Provide the (X, Y) coordinate of the cell's center where the given text is located.  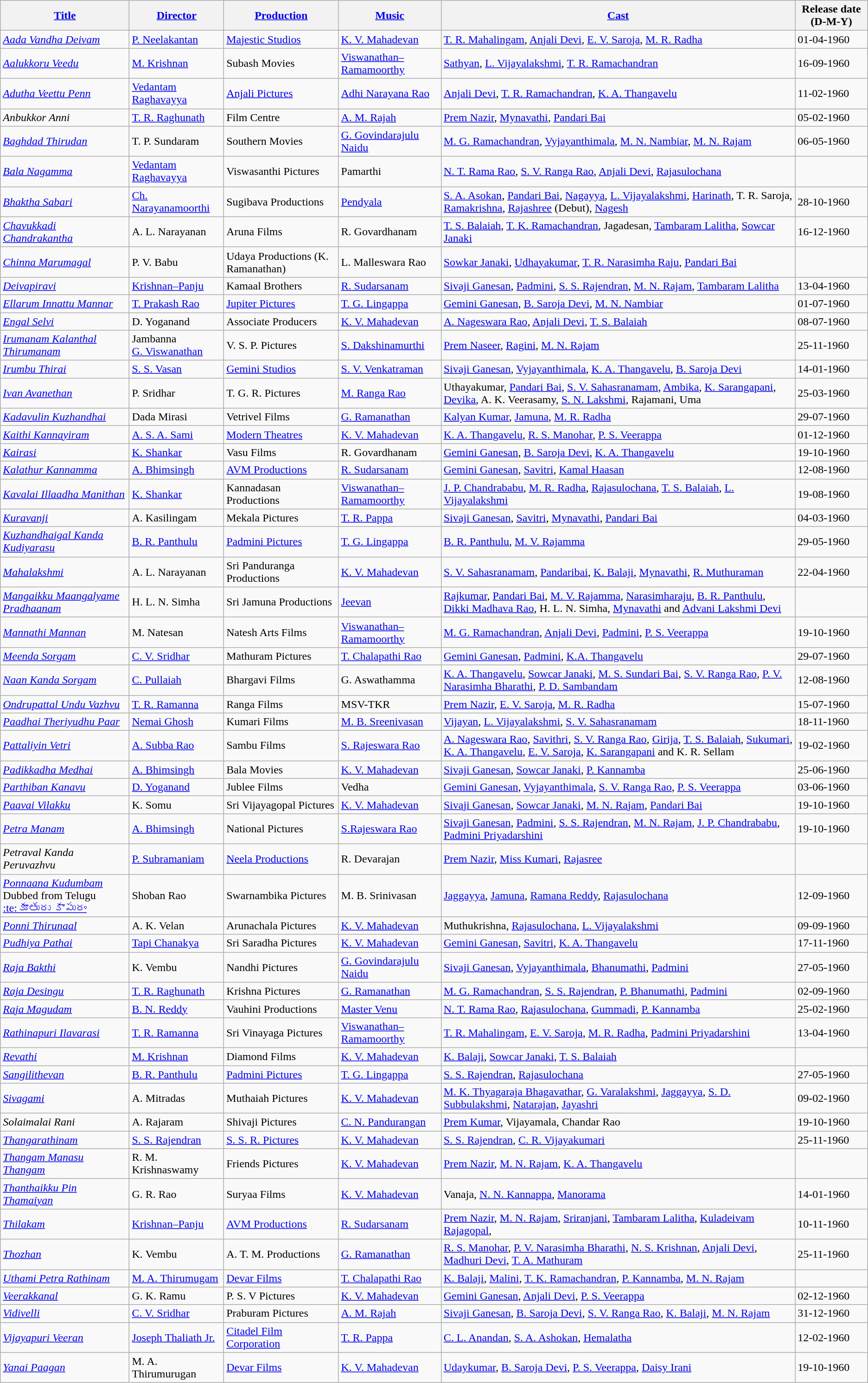
S. V. Sahasranamam, Pandaribai, K. Balaji, Mynavathi, R. Muthuraman (618, 572)
T. R. Mahalingam, Anjali Devi, E. V. Saroja, M. R. Radha (618, 39)
Sri Jamuna Productions (281, 602)
Kuzhandhaigal Kanda Kudiyarasu (65, 542)
S. S. Rajendran (177, 1140)
Paadhai Theriyudhu Paar (65, 722)
Sivaji Ganesan, Vyjayanthimala, K. A. Thangavelu, B. Saroja Devi (618, 369)
Solaimalai Rani (65, 1122)
Friends Pictures (281, 1164)
Irumanam Kalanthal Thirumanam (65, 345)
Uthami Petra Rathinam (65, 1278)
Nandhi Pictures (281, 967)
C. N. Pandurangan (389, 1122)
Film Centre (281, 117)
S. Dakshinamurthi (389, 345)
Muthukrishna, Rajasulochana, L. Vijayalakshmi (618, 926)
Kalyan Kumar, Jamuna, M. R. Radha (618, 417)
Production (281, 16)
M. B. Srinivasan (389, 895)
Sivaji Ganesan, Sowcar Janaki, M. N. Rajam, Pandari Bai (618, 805)
Sambu Films (281, 746)
03-06-1960 (832, 787)
Mekala Pictures (281, 518)
Kadavulin Kuzhandhai (65, 417)
R. S. Manohar, P. V. Narasimha Bharathi, N. S. Krishnan, Anjali Devi, Madhuri Devi, T. A. Mathuram (618, 1254)
Thanthaikku Pin Thamaiyan (65, 1194)
S. V. Venkatraman (389, 369)
S. Rajeswara Rao (389, 746)
N. T. Rama Rao, S. V. Ranga Rao, Anjali Devi, Rajasulochana (618, 172)
Vijayan, L. Vijayalakshmi, S. V. Sahasranamam (618, 722)
01-04-1960 (832, 39)
Ponni Thirunaal (65, 926)
19-02-1960 (832, 746)
Gemini Ganesan, Padmini, K.A. Thangavelu (618, 656)
Gemini Ganesan, B. Saroja Devi, M. N. Nambiar (618, 303)
Bhaktha Sabari (65, 201)
Thozhan (65, 1254)
Sivaji Ganesan, B. Saroja Devi, S. V. Ranga Rao, K. Balaji, M. N. Rajam (618, 1313)
01-07-1960 (832, 303)
Sri Saradha Pictures (281, 943)
Sowkar Janaki, Udhayakumar, T. R. Narasimha Raju, Pandari Bai (618, 262)
Thilakam (65, 1224)
Aada Vandha Deivam (65, 39)
JambannaG. Viswanathan (177, 345)
Kaithi Kannayiram (65, 435)
Chinna Marumagal (65, 262)
A. S. A. Sami (177, 435)
Rajkumar, Pandari Bai, M. V. Rajamma, Narasimharaju, B. R. Panthulu, Dikki Madhava Rao, H. L. N. Simha, Mynavathi and Advani Lakshmi Devi (618, 602)
Parthiban Kanavu (65, 787)
11-02-1960 (832, 94)
M. G. Ramachandran, Vyjayanthimala, M. N. Nambiar, M. N. Rajam (618, 141)
A. Rajaram (177, 1122)
Prem Naseer, Ragini, M. N. Rajam (618, 345)
Raja Desingu (65, 991)
Sri Vinayaga Pictures (281, 1033)
Ellarum Innattu Mannar (65, 303)
V. S. P. Pictures (281, 345)
Joseph Thaliath Jr. (177, 1337)
Aalukkoru Veedu (65, 63)
05-02-1960 (832, 117)
Master Venu (389, 1009)
Jupiter Pictures (281, 303)
25-03-1960 (832, 393)
Viswasanthi Pictures (281, 172)
Meenda Sorgam (65, 656)
Vanaja, N. N. Kannappa, Manorama (618, 1194)
M. K. Thyagaraja Bhagavathar, G. Varalakshmi, Jaggayya, S. D. Subbulakshmi, Natarajan, Jayashri (618, 1099)
A. Nageswara Rao, Anjali Devi, T. S. Balaiah (618, 322)
G. K. Ramu (177, 1296)
H. L. N. Simha (177, 602)
22-04-1960 (832, 572)
Kavalai Illaadha Manithan (65, 494)
M. G. Ramachandran, Anjali Devi, Padmini, P. S. Veerappa (618, 632)
08-07-1960 (832, 322)
K. A. Thangavelu, R. S. Manohar, P. S. Veerappa (618, 435)
Pudhiya Pathai (65, 943)
Revathi (65, 1056)
Director (177, 16)
Muthaiah Pictures (281, 1099)
A. T. M. Productions (281, 1254)
K. Somu (177, 805)
Cast (618, 16)
Rathinapuri Ilavarasi (65, 1033)
K. A. Thangavelu, Sowcar Janaki, M. S. Sundari Bai, S. V. Ranga Rao, P. V. Narasimha Bharathi, P. D. Sambandam (618, 680)
Naan Kanda Sorgam (65, 680)
P. V. Babu (177, 262)
Prem Kumar, Vijayamala, Chandar Rao (618, 1122)
Arunachala Pictures (281, 926)
Majestic Studios (281, 39)
A. Subba Rao (177, 746)
25-06-1960 (832, 770)
P. Subramaniam (177, 859)
Jaggayya, Jamuna, Ramana Reddy, Rajasulochana (618, 895)
Release date (D-M-Y) (832, 16)
Ponnaana KudumbamDubbed from Telugu :te:కూతురు కాపురం (65, 895)
A. Nageswara Rao, Savithri, S. V. Ranga Rao, Girija, T. S. Balaiah, Sukumari, K. A. Thangavelu, E. V. Saroja, K. Sarangapani and K. R. Sellam (618, 746)
Sivagami (65, 1099)
Pamarthi (389, 172)
C. L. Anandan, S. A. Ashokan, Hemalatha (618, 1337)
Gemini Ganesan, B. Saroja Devi, K. A. Thangavelu (618, 452)
Music (389, 16)
K. Balaji, Malini, T. K. Ramachandran, P. Kannamba, M. N. Rajam (618, 1278)
Kalathur Kannamma (65, 470)
M. Natesan (177, 632)
Shoban Rao (177, 895)
T. P. Sundaram (177, 141)
Sugibava Productions (281, 201)
National Pictures (281, 829)
Kuravanji (65, 518)
Jublee Films (281, 787)
Anjali Devi, T. R. Ramachandran, K. A. Thangavelu (618, 94)
Mannathi Mannan (65, 632)
T. Prakash Rao (177, 303)
28-10-1960 (832, 201)
Sivaji Ganesan, Padmini, S. S. Rajendran, M. N. Rajam, J. P. Chandrababu, Padmini Priyadarshini (618, 829)
A. Kasilingam (177, 518)
M. G. Ramachandran, S. S. Rajendran, P. Bhanumathi, Padmini (618, 991)
Irumbu Thirai (65, 369)
Diamond Films (281, 1056)
P. Sridhar (177, 393)
Vetrivel Films (281, 417)
Raja Bakthi (65, 967)
Mathuram Pictures (281, 656)
L. Malleswara Rao (389, 262)
Prem Nazir, Mynavathi, Pandari Bai (618, 117)
MSV-TKR (389, 704)
Prem Nazir, E. V. Saroja, M. R. Radha (618, 704)
Mahalakshmi (65, 572)
16-09-1960 (832, 63)
Bala Movies (281, 770)
Veerakkanal (65, 1296)
G. Aswathamma (389, 680)
P. S. V Pictures (281, 1296)
Thangam Manasu Thangam (65, 1164)
Prem Nazir, M. N. Rajam, Sriranjani, Tambaram Lalitha, Kuladeivam Rajagopal, (618, 1224)
Sathyan, L. Vijayalakshmi, T. R. Ramachandran (618, 63)
Shivaji Pictures (281, 1122)
Aruna Films (281, 232)
Ivan Avanethan (65, 393)
Ranga Films (281, 704)
Padikkadha Medhai (65, 770)
T. S. Balaiah, T. K. Ramachandran, Jagadesan, Tambaram Lalitha, Sowcar Janaki (618, 232)
N. T. Rama Rao, Rajasulochana, Gummadi, P. Kannamba (618, 1009)
15-07-1960 (832, 704)
A. Mitradas (177, 1099)
Swarnambika Pictures (281, 895)
Ondrupattal Undu Vazhvu (65, 704)
Vauhini Productions (281, 1009)
Gemini Ganesan, Vyjayanthimala, S. V. Ranga Rao, P. S. Veerappa (618, 787)
S. S. Vasan (177, 369)
09-09-1960 (832, 926)
31-12-1960 (832, 1313)
01-12-1960 (832, 435)
04-03-1960 (832, 518)
Natesh Arts Films (281, 632)
Sivaji Ganesan, Sowcar Janaki, P. Kannamba (618, 770)
06-05-1960 (832, 141)
R. Devarajan (389, 859)
Vasu Films (281, 452)
Sivaji Ganesan, Savitri, Mynavathi, Pandari Bai (618, 518)
Bala Nagamma (65, 172)
Petra Manam (65, 829)
A. K. Velan (177, 926)
Modern Theatres (281, 435)
R. M. Krishnaswamy (177, 1164)
C. Pullaiah (177, 680)
Kamaal Brothers (281, 286)
Deivapiravi (65, 286)
Vedha (389, 787)
Sivaji Ganesan, Vyjayanthimala, Bhanumathi, Padmini (618, 967)
Nemai Ghosh (177, 722)
G. R. Rao (177, 1194)
Sivaji Ganesan, Padmini, S. S. Rajendran, M. N. Rajam, Tambaram Lalitha (618, 286)
Tapi Chanakya (177, 943)
Pattaliyin Vetri (65, 746)
Prem Nazir, Miss Kumari, Rajasree (618, 859)
B. R. Panthulu, M. V. Rajamma (618, 542)
Adutha Veettu Penn (65, 94)
Prem Nazir, M. N. Rajam, K. A. Thangavelu (618, 1164)
Suryaa Films (281, 1194)
Pendyala (389, 201)
Citadel Film Corporation (281, 1337)
S. S. Rajendran, C. R. Vijayakumari (618, 1140)
B. N. Reddy (177, 1009)
Petraval Kanda Peruvazhvu (65, 859)
M. B. Sreenivasan (389, 722)
Paavai Vilakku (65, 805)
25-02-1960 (832, 1009)
Krishna Pictures (281, 991)
Udaya Productions (K. Ramanathan) (281, 262)
Kannadasan Productions (281, 494)
Kairasi (65, 452)
Baghdad Thirudan (65, 141)
Kumari Films (281, 722)
02-12-1960 (832, 1296)
Adhi Narayana Rao (389, 94)
16-12-1960 (832, 232)
Raja Magudam (65, 1009)
M. Ranga Rao (389, 393)
Uthayakumar, Pandari Bai, S. V. Sahasranamam, Ambika, K. Sarangapani, Devika, A. K. Veerasamy, S. N. Lakshmi, Rajamani, Uma (618, 393)
Mangaikku Maangalyame Pradhaanam (65, 602)
Udaykumar, B. Saroja Devi, P. S. Veerappa, Daisy Irani (618, 1368)
Anbukkor Anni (65, 117)
S. A. Asokan, Pandari Bai, Nagayya, L. Vijayalakshmi, Harinath, T. R. Saroja, Ramakrishna, Rajashree (Debut), Nagesh (618, 201)
Sri Panduranga Productions (281, 572)
09-02-1960 (832, 1099)
Sangilithevan (65, 1074)
Title (65, 16)
M. A. Thirumugam (177, 1278)
T. G. R. Pictures (281, 393)
K. Balaji, Sowcar Janaki, T. S. Balaiah (618, 1056)
12-02-1960 (832, 1337)
Bhargavi Films (281, 680)
Sri Vijayagopal Pictures (281, 805)
Neela Productions (281, 859)
10-11-1960 (832, 1224)
Anjali Pictures (281, 94)
29-05-1960 (832, 542)
Thangarathinam (65, 1140)
Engal Selvi (65, 322)
Gemini Ganesan, Anjali Devi, P. S. Veerappa (618, 1296)
Gemini Ganesan, Savitri, K. A. Thangavelu (618, 943)
S. S. Rajendran, Rajasulochana (618, 1074)
Subash Movies (281, 63)
S. S. R. Pictures (281, 1140)
19-08-1960 (832, 494)
Ch. Narayanamoorthi (177, 201)
J. P. Chandrababu, M. R. Radha, Rajasulochana, T. S. Balaiah, L. Vijayalakshmi (618, 494)
T. R. Mahalingam, E. V. Saroja, M. R. Radha, Padmini Priyadarshini (618, 1033)
02-09-1960 (832, 991)
Southern Movies (281, 141)
Vidivelli (65, 1313)
Gemini Studios (281, 369)
Gemini Ganesan, Savitri, Kamal Haasan (618, 470)
P. Neelakantan (177, 39)
17-11-1960 (832, 943)
Chavukkadi Chandrakantha (65, 232)
18-11-1960 (832, 722)
S.Rajeswara Rao (389, 829)
Jeevan (389, 602)
Praburam Pictures (281, 1313)
M. A. Thirumurugan (177, 1368)
Vijayapuri Veeran (65, 1337)
Dada Mirasi (177, 417)
12-09-1960 (832, 895)
Associate Producers (281, 322)
Yanai Paagan (65, 1368)
